Return the [x, y] coordinate for the center point of the cell that contains the specified text.  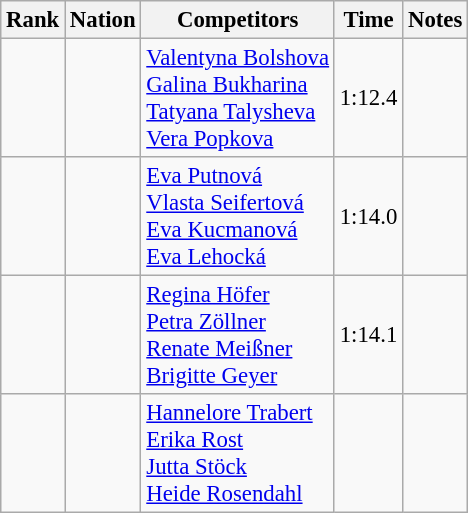
1:14.0 [368, 216]
Hannelore TrabertErika RostJutta StöckHeide Rosendahl [238, 454]
Notes [436, 20]
1:12.4 [368, 98]
Rank [33, 20]
Competitors [238, 20]
Time [368, 20]
1:14.1 [368, 336]
Valentyna BolshovaGalina BukharinaTatyana TalyshevaVera Popkova [238, 98]
Nation [103, 20]
Eva PutnováVlasta SeifertováEva KucmanováEva Lehocká [238, 216]
Regina HöferPetra ZöllnerRenate MeißnerBrigitte Geyer [238, 336]
